For the text-containing cell, return its midpoint in (x, y) coordinate format. 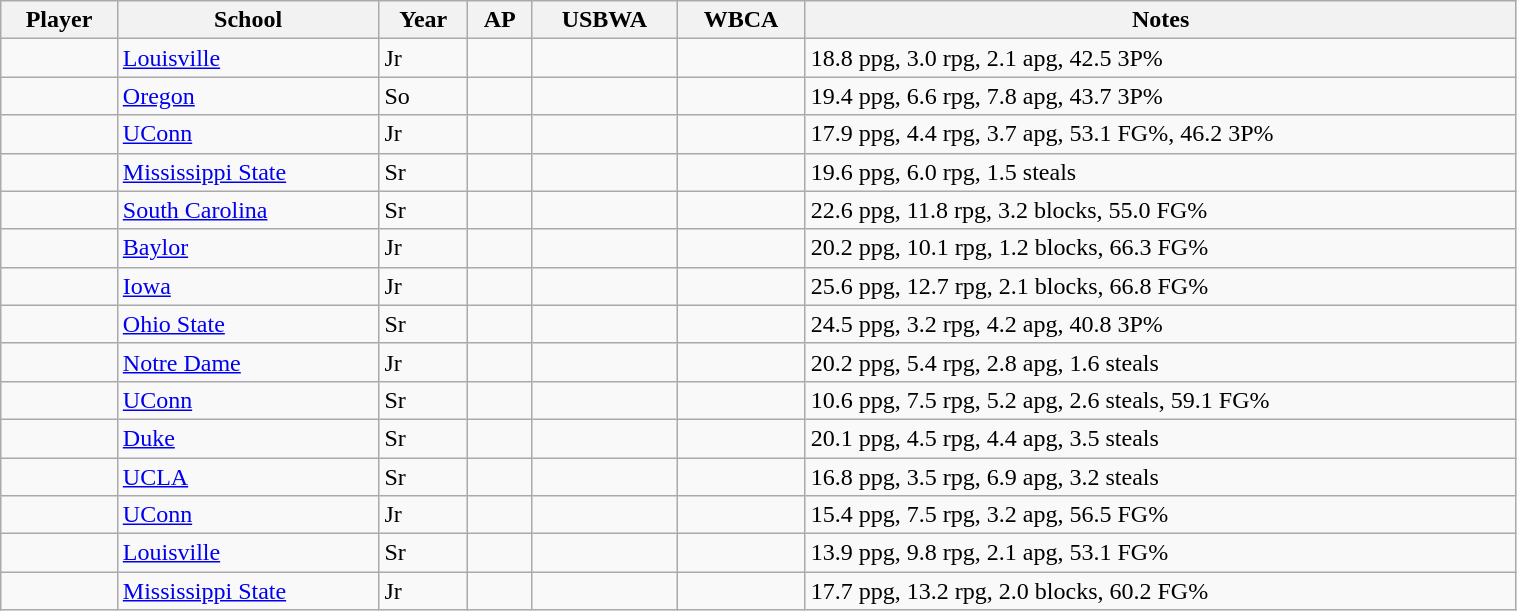
Duke (248, 438)
19.4 ppg, 6.6 rpg, 7.8 apg, 43.7 3P% (1160, 96)
So (424, 96)
17.7 ppg, 13.2 rpg, 2.0 blocks, 60.2 FG% (1160, 591)
School (248, 20)
South Carolina (248, 210)
24.5 ppg, 3.2 rpg, 4.2 apg, 40.8 3P% (1160, 324)
USBWA (604, 20)
WBCA (742, 20)
25.6 ppg, 12.7 rpg, 2.1 blocks, 66.8 FG% (1160, 286)
Notre Dame (248, 362)
20.2 ppg, 5.4 rpg, 2.8 apg, 1.6 steals (1160, 362)
Iowa (248, 286)
18.8 ppg, 3.0 rpg, 2.1 apg, 42.5 3P% (1160, 58)
20.1 ppg, 4.5 rpg, 4.4 apg, 3.5 steals (1160, 438)
Notes (1160, 20)
16.8 ppg, 3.5 rpg, 6.9 apg, 3.2 steals (1160, 477)
Baylor (248, 248)
Ohio State (248, 324)
22.6 ppg, 11.8 rpg, 3.2 blocks, 55.0 FG% (1160, 210)
10.6 ppg, 7.5 rpg, 5.2 apg, 2.6 steals, 59.1 FG% (1160, 400)
Oregon (248, 96)
20.2 ppg, 10.1 rpg, 1.2 blocks, 66.3 FG% (1160, 248)
AP (500, 20)
UCLA (248, 477)
Player (60, 20)
19.6 ppg, 6.0 rpg, 1.5 steals (1160, 172)
Year (424, 20)
15.4 ppg, 7.5 rpg, 3.2 apg, 56.5 FG% (1160, 515)
13.9 ppg, 9.8 rpg, 2.1 apg, 53.1 FG% (1160, 553)
17.9 ppg, 4.4 rpg, 3.7 apg, 53.1 FG%, 46.2 3P% (1160, 134)
